Determine the (x, y) coordinate at the center of the cell enclosing the given text.  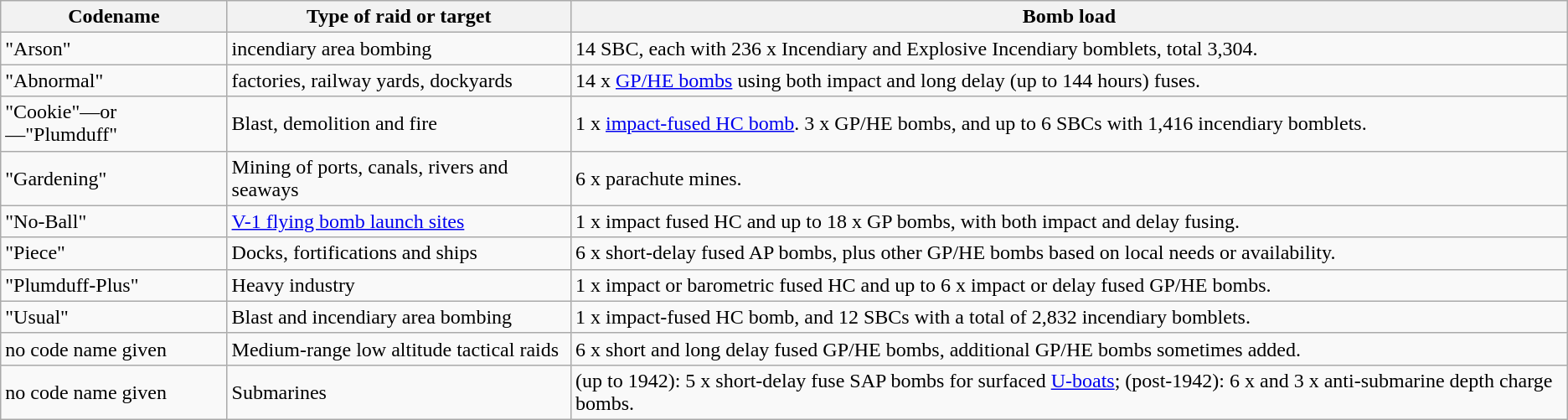
V-1 flying bomb launch sites (399, 221)
Type of raid or target (399, 17)
(up to 1942): 5 x short-delay fuse SAP bombs for surfaced U-boats; (post-1942): 6 x and 3 x anti-submarine depth charge bombs. (1069, 392)
1 x impact-fused HC bomb. 3 x GP/HE bombs, and up to 6 SBCs with 1,416 incendiary bomblets. (1069, 124)
"Abnormal" (114, 80)
14 x GP/HE bombs using both impact and long delay (up to 144 hours) fuses. (1069, 80)
"Cookie"—or—"Plumduff" (114, 124)
Docks, fortifications and ships (399, 253)
Medium-range low altitude tactical raids (399, 349)
Heavy industry (399, 285)
"Plumduff-Plus" (114, 285)
factories, railway yards, dockyards (399, 80)
"Piece" (114, 253)
1 x impact fused HC and up to 18 x GP bombs, with both impact and delay fusing. (1069, 221)
"Arson" (114, 49)
"Gardening" (114, 178)
Bomb load (1069, 17)
Mining of ports, canals, rivers and seaways (399, 178)
Blast, demolition and fire (399, 124)
Blast and incendiary area bombing (399, 317)
1 x impact or barometric fused HC and up to 6 x impact or delay fused GP/HE bombs. (1069, 285)
1 x impact-fused HC bomb, and 12 SBCs with a total of 2,832 incendiary bomblets. (1069, 317)
"No-Ball" (114, 221)
6 x parachute mines. (1069, 178)
Codename (114, 17)
6 x short and long delay fused GP/HE bombs, additional GP/HE bombs sometimes added. (1069, 349)
incendiary area bombing (399, 49)
14 SBC, each with 236 x Incendiary and Explosive Incendiary bomblets, total 3,304. (1069, 49)
6 x short-delay fused AP bombs, plus other GP/HE bombs based on local needs or availability. (1069, 253)
Submarines (399, 392)
"Usual" (114, 317)
